Search for the cell housing the specified text and yield its [x, y] center coordinate. 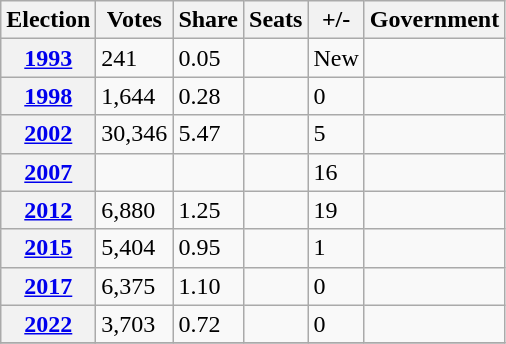
2015 [48, 248]
Government [434, 20]
Share [208, 20]
1,644 [134, 96]
1 [336, 248]
2002 [48, 134]
16 [336, 172]
2017 [48, 286]
New [336, 58]
3,703 [134, 324]
2012 [48, 210]
0.72 [208, 324]
5,404 [134, 248]
241 [134, 58]
1.10 [208, 286]
Votes [134, 20]
1.25 [208, 210]
Seats [276, 20]
1993 [48, 58]
6,880 [134, 210]
0.28 [208, 96]
5 [336, 134]
30,346 [134, 134]
+/- [336, 20]
6,375 [134, 286]
5.47 [208, 134]
Election [48, 20]
19 [336, 210]
0.95 [208, 248]
2007 [48, 172]
2022 [48, 324]
1998 [48, 96]
0.05 [208, 58]
